Capture the cell that displays the provided text and extract its (X, Y) central coordinate. 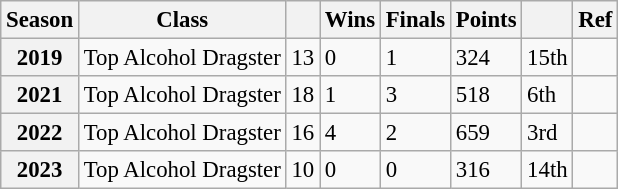
2021 (40, 95)
324 (486, 58)
659 (486, 133)
Points (486, 20)
518 (486, 95)
18 (302, 95)
6th (548, 95)
2022 (40, 133)
Season (40, 20)
16 (302, 133)
13 (302, 58)
4 (350, 133)
2 (415, 133)
Class (182, 20)
15th (548, 58)
2023 (40, 170)
Wins (350, 20)
10 (302, 170)
14th (548, 170)
Finals (415, 20)
Ref (596, 20)
3 (415, 95)
316 (486, 170)
3rd (548, 133)
2019 (40, 58)
